Determine the [X, Y] coordinate at the center of the cell enclosing the given text.  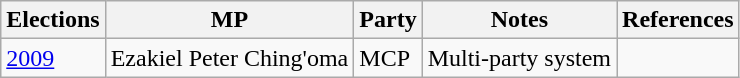
References [678, 20]
Party [388, 20]
MCP [388, 58]
2009 [53, 58]
Elections [53, 20]
Notes [519, 20]
Multi-party system [519, 58]
MP [230, 20]
Ezakiel Peter Ching'oma [230, 58]
